Output the (X, Y) coordinate of the center of the cell containing the given text.  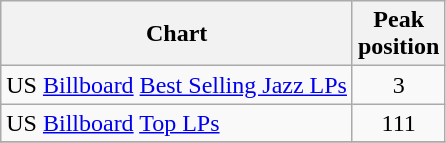
Peakposition (398, 34)
111 (398, 123)
US Billboard Best Selling Jazz LPs (177, 85)
3 (398, 85)
Chart (177, 34)
US Billboard Top LPs (177, 123)
